Locate the cell with the specified text and output its (x, y) center coordinate. 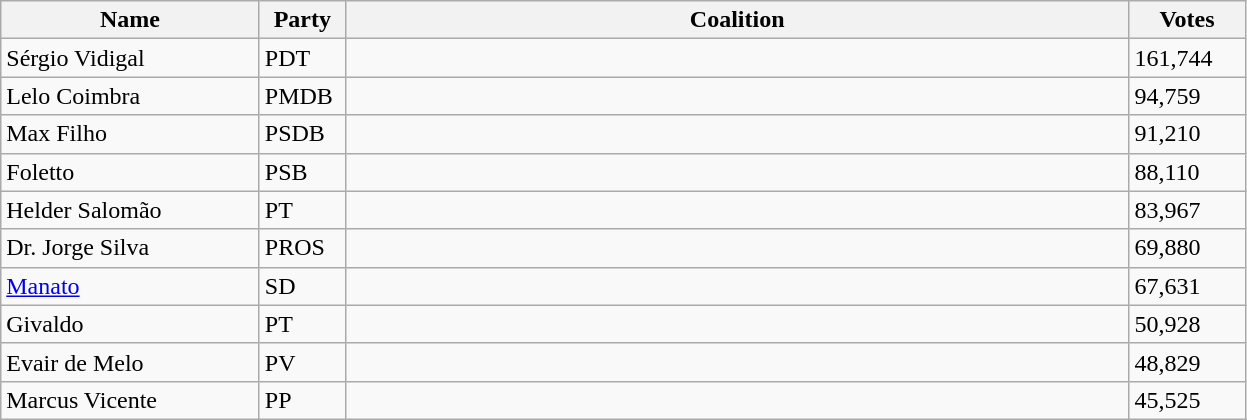
69,880 (1187, 248)
45,525 (1187, 400)
Lelo Coimbra (130, 96)
PP (302, 400)
Dr. Jorge Silva (130, 248)
PMDB (302, 96)
Votes (1187, 20)
Manato (130, 286)
Name (130, 20)
Givaldo (130, 324)
50,928 (1187, 324)
Max Filho (130, 134)
83,967 (1187, 210)
PSB (302, 172)
SD (302, 286)
Helder Salomão (130, 210)
Party (302, 20)
48,829 (1187, 362)
Evair de Melo (130, 362)
PDT (302, 58)
88,110 (1187, 172)
PROS (302, 248)
94,759 (1187, 96)
Marcus Vicente (130, 400)
PV (302, 362)
67,631 (1187, 286)
Coalition (737, 20)
Foletto (130, 172)
91,210 (1187, 134)
PSDB (302, 134)
Sérgio Vidigal (130, 58)
161,744 (1187, 58)
